Determine the [x, y] coordinate at the center of the cell enclosing the given text.  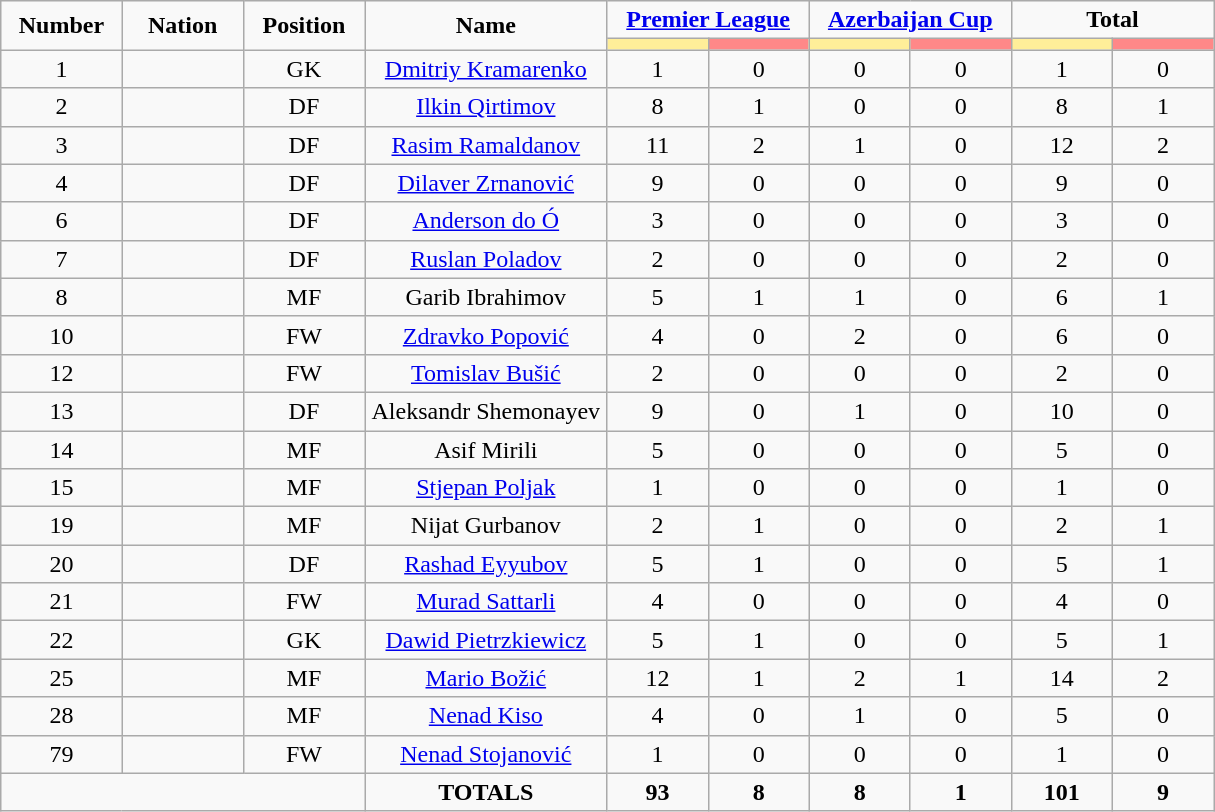
25 [62, 678]
11 [658, 145]
Murad Sattarli [486, 602]
28 [62, 716]
Ruslan Poladov [486, 259]
93 [658, 792]
Nenad Kiso [486, 716]
19 [62, 526]
Total [1112, 20]
Asif Mirili [486, 449]
Nijat Gurbanov [486, 526]
Ilkin Qirtimov [486, 107]
Rashad Eyyubov [486, 564]
22 [62, 640]
79 [62, 754]
Azerbaijan Cup [910, 20]
Stjepan Poljak [486, 488]
Number [62, 26]
Position [304, 26]
Garib Ibrahimov [486, 297]
Name [486, 26]
Dilaver Zrnanović [486, 183]
Nenad Stojanović [486, 754]
13 [62, 411]
Rasim Ramaldanov [486, 145]
Dawid Pietrzkiewicz [486, 640]
Tomislav Bušić [486, 373]
7 [62, 259]
Mario Božić [486, 678]
20 [62, 564]
Dmitriy Kramarenko [486, 69]
Nation [182, 26]
15 [62, 488]
TOTALS [486, 792]
101 [1062, 792]
21 [62, 602]
Premier League [708, 20]
Zdravko Popović [486, 335]
Aleksandr Shemonayev [486, 411]
Anderson do Ó [486, 221]
